Scan for the cell matching the given text and deliver its (X, Y) coordinate at center. 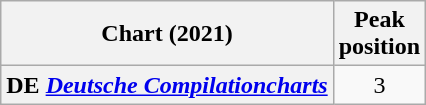
Chart (2021) (167, 34)
DE Deutsche Compilationcharts (167, 85)
Peakposition (379, 34)
3 (379, 85)
